Search for the cell housing the specified text and yield its (X, Y) center coordinate. 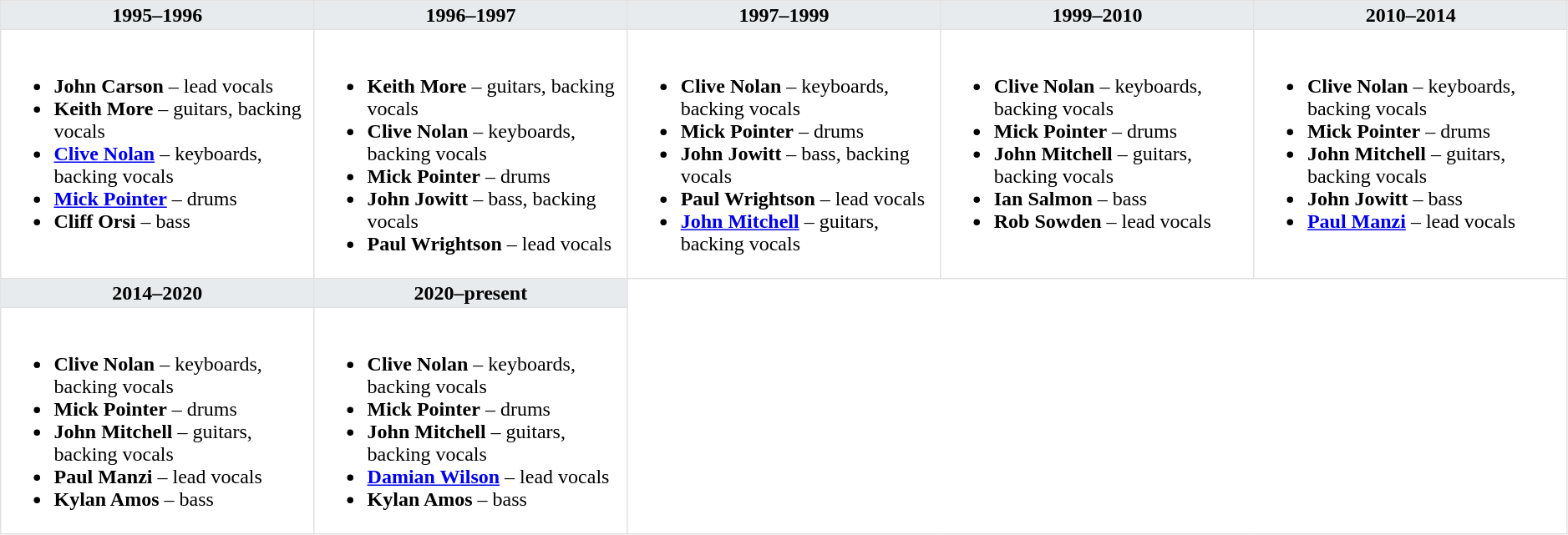
1999–2010 (1098, 15)
Clive Nolan – keyboards, backing vocalsMick Pointer – drumsJohn Mitchell – guitars, backing vocalsJohn Jowitt – bassPaul Manzi – lead vocals (1410, 154)
2020–present (471, 293)
Clive Nolan – keyboards, backing vocalsMick Pointer – drumsJohn Mitchell – guitars, backing vocalsDamian Wilson – lead vocalsKylan Amos – bass (471, 421)
Clive Nolan – keyboards, backing vocalsMick Pointer – drumsJohn Mitchell – guitars, backing vocalsIan Salmon – bassRob Sowden – lead vocals (1098, 154)
1995–1996 (157, 15)
2014–2020 (157, 293)
Clive Nolan – keyboards, backing vocalsMick Pointer – drumsJohn Mitchell – guitars, backing vocalsPaul Manzi – lead vocalsKylan Amos – bass (157, 421)
2010–2014 (1410, 15)
John Carson – lead vocalsKeith More – guitars, backing vocalsClive Nolan – keyboards, backing vocalsMick Pointer – drumsCliff Orsi – bass (157, 154)
1997–1999 (784, 15)
1996–1997 (471, 15)
